For the text-containing cell, return its midpoint in (X, Y) coordinate format. 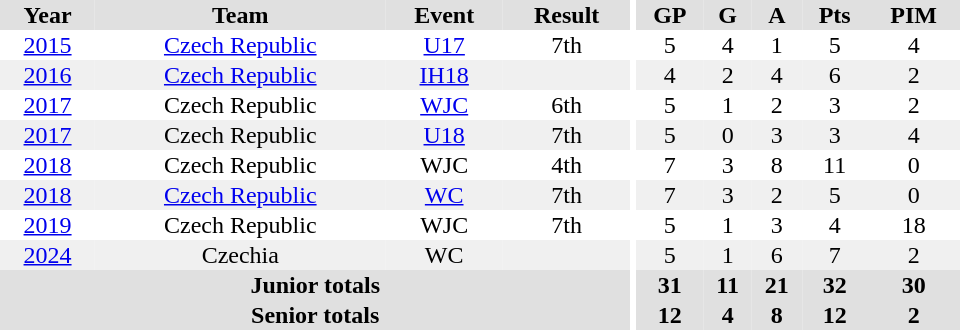
Year (48, 15)
6th (566, 105)
Senior totals (315, 315)
Pts (834, 15)
21 (777, 285)
2024 (48, 255)
Czechia (240, 255)
30 (914, 285)
2015 (48, 45)
Result (566, 15)
G (728, 15)
IH18 (444, 75)
U17 (444, 45)
2019 (48, 225)
18 (914, 225)
2016 (48, 75)
A (777, 15)
31 (670, 285)
32 (834, 285)
Junior totals (315, 285)
U18 (444, 135)
Event (444, 15)
PIM (914, 15)
Team (240, 15)
GP (670, 15)
4th (566, 165)
